From the cell containing the given text, extract its center point as (X, Y) coordinate. 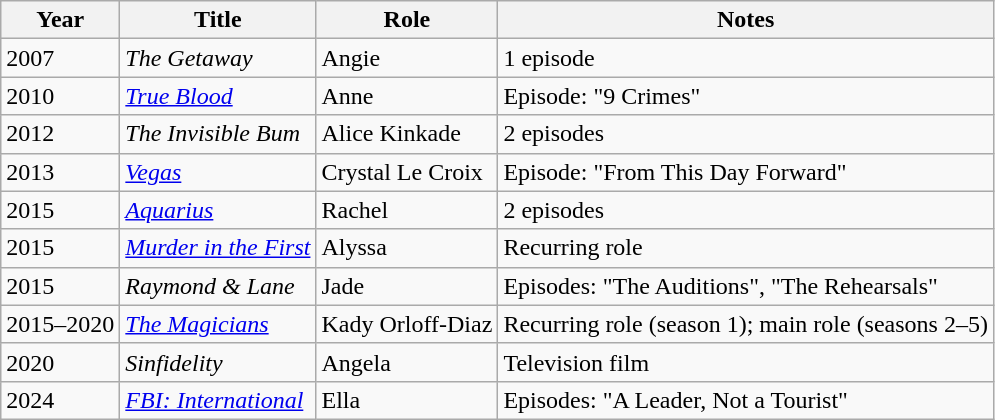
Recurring role (746, 248)
The Getaway (218, 58)
2010 (60, 96)
The Magicians (218, 324)
Murder in the First (218, 248)
Kady Orloff-Diaz (407, 324)
1 episode (746, 58)
FBI: International (218, 400)
True Blood (218, 96)
Vegas (218, 172)
2007 (60, 58)
Episode: "9 Crimes" (746, 96)
Angela (407, 362)
Alyssa (407, 248)
Aquarius (218, 210)
Episode: "From This Day Forward" (746, 172)
Angie (407, 58)
Notes (746, 20)
2015–2020 (60, 324)
Jade (407, 286)
Episodes: "The Auditions", "The Rehearsals" (746, 286)
The Invisible Bum (218, 134)
Year (60, 20)
Role (407, 20)
Raymond & Lane (218, 286)
Rachel (407, 210)
2012 (60, 134)
Crystal Le Croix (407, 172)
Anne (407, 96)
2024 (60, 400)
2013 (60, 172)
Sinfidelity (218, 362)
Episodes: "A Leader, Not a Tourist" (746, 400)
2020 (60, 362)
Alice Kinkade (407, 134)
Title (218, 20)
Ella (407, 400)
Television film (746, 362)
Recurring role (season 1); main role (seasons 2–5) (746, 324)
